Identify which cell holds the provided text, then report its [x, y] central coordinate. 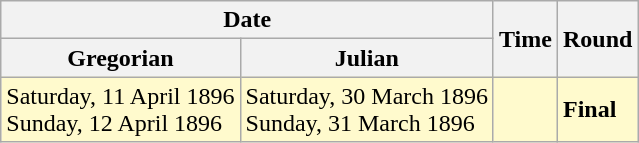
Final [597, 110]
Julian [366, 58]
Saturday, 11 April 1896Sunday, 12 April 1896 [120, 110]
Date [248, 20]
Time [525, 39]
Round [597, 39]
Saturday, 30 March 1896Sunday, 31 March 1896 [366, 110]
Gregorian [120, 58]
